Pinpoint the cell where the given text exists, returning its (X, Y) midpoint coordinate. 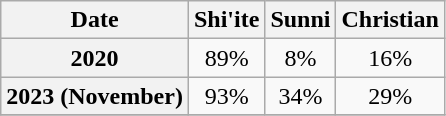
29% (390, 96)
Christian (390, 20)
2023 (November) (95, 96)
Shi'ite (226, 20)
89% (226, 58)
2020 (95, 58)
16% (390, 58)
34% (300, 96)
Sunni (300, 20)
93% (226, 96)
Date (95, 20)
8% (300, 58)
